Return the [x, y] coordinate for the center point of the cell that contains the specified text.  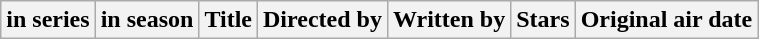
Stars [543, 20]
Title [228, 20]
Written by [448, 20]
in season [147, 20]
Original air date [666, 20]
in series [48, 20]
Directed by [323, 20]
